Return the [X, Y] coordinate for the center point of the cell that contains the specified text.  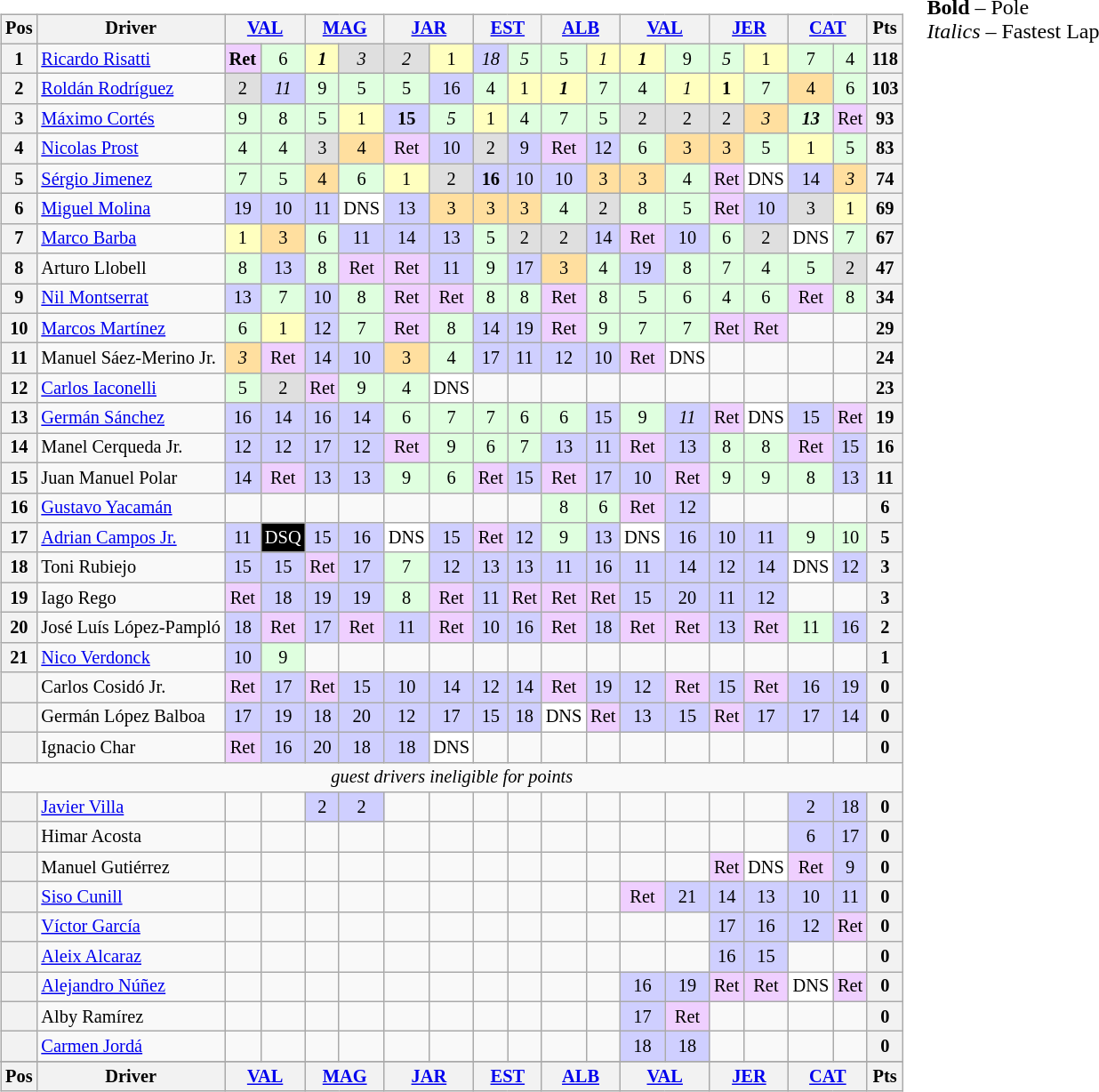
23 [885, 389]
118 [885, 59]
guest drivers ineligible for points [452, 777]
Máximo Cortés [130, 119]
29 [885, 328]
Carlos Cosidó Jr. [130, 687]
Sérgio Jimenez [130, 179]
67 [885, 238]
Juan Manuel Polar [130, 478]
Iago Rego [130, 598]
83 [885, 149]
103 [885, 89]
Alby Ramírez [130, 1016]
Arturo Llobell [130, 269]
Javier Villa [130, 807]
Siso Cunill [130, 897]
DSQ [283, 538]
Carmen Jordá [130, 1047]
Manuel Sáez-Merino Jr. [130, 358]
Himar Acosta [130, 837]
Marco Barba [130, 238]
Adrian Campos Jr. [130, 538]
Nicolas Prost [130, 149]
Germán López Balboa [130, 718]
Alejandro Núñez [130, 987]
Manel Cerqueda Jr. [130, 448]
Aleix Alcaraz [130, 957]
Gustavo Yacamán [130, 508]
74 [885, 179]
Marcos Martínez [130, 328]
47 [885, 269]
Nico Verdonck [130, 657]
Miguel Molina [130, 209]
Nil Montserrat [130, 299]
24 [885, 358]
Víctor García [130, 927]
93 [885, 119]
Manuel Gutiérrez [130, 867]
Germán Sánchez [130, 418]
José Luís López-Pampló [130, 628]
34 [885, 299]
Carlos Iaconelli [130, 389]
69 [885, 209]
Ricardo Risatti [130, 59]
Toni Rubiejo [130, 567]
Ignacio Char [130, 747]
Roldán Rodríguez [130, 89]
